Output the (X, Y) coordinate of the center of the cell containing the given text.  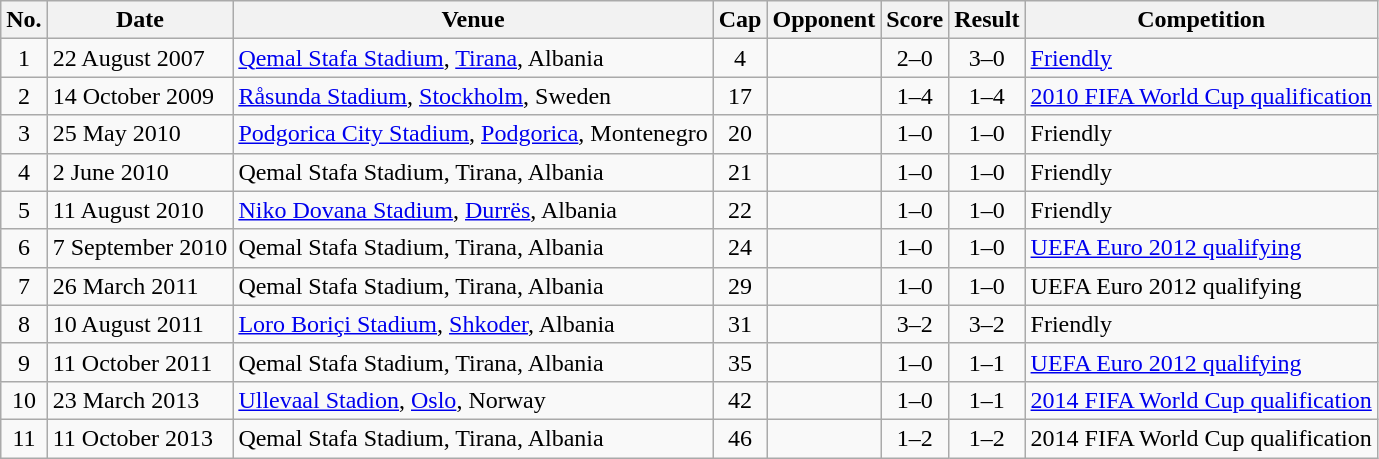
Competition (1201, 20)
22 August 2007 (140, 58)
Date (140, 20)
Cap (740, 20)
31 (740, 324)
17 (740, 96)
1 (24, 58)
9 (24, 362)
46 (740, 438)
10 (24, 400)
2010 FIFA World Cup qualification (1201, 96)
21 (740, 172)
2–0 (915, 58)
29 (740, 286)
2 (24, 96)
Venue (473, 20)
No. (24, 20)
5 (24, 210)
8 (24, 324)
11 (24, 438)
3–0 (987, 58)
Ullevaal Stadion, Oslo, Norway (473, 400)
26 March 2011 (140, 286)
24 (740, 248)
7 September 2010 (140, 248)
35 (740, 362)
11 October 2011 (140, 362)
Råsunda Stadium, Stockholm, Sweden (473, 96)
11 August 2010 (140, 210)
3 (24, 134)
23 March 2013 (140, 400)
6 (24, 248)
22 (740, 210)
14 October 2009 (140, 96)
Score (915, 20)
Podgorica City Stadium, Podgorica, Montenegro (473, 134)
Loro Boriçi Stadium, Shkoder, Albania (473, 324)
10 August 2011 (140, 324)
42 (740, 400)
25 May 2010 (140, 134)
20 (740, 134)
Niko Dovana Stadium, Durrës, Albania (473, 210)
11 October 2013 (140, 438)
7 (24, 286)
Result (987, 20)
2 June 2010 (140, 172)
Opponent (824, 20)
